Identify which cell holds the provided text, then report its [x, y] central coordinate. 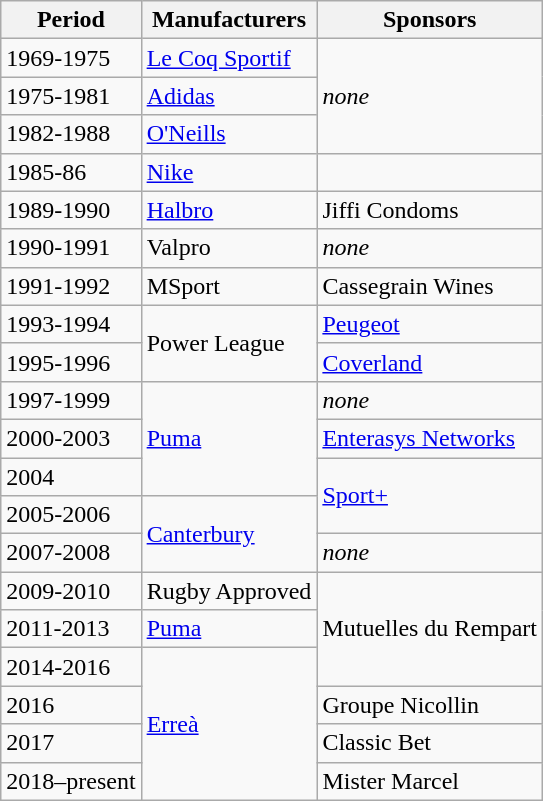
Sponsors [430, 20]
Classic Bet [430, 743]
Period [71, 20]
2007-2008 [71, 553]
1997-1999 [71, 400]
MSport [229, 286]
Rugby Approved [229, 591]
2011-2013 [71, 629]
2009-2010 [71, 591]
1975-1981 [71, 96]
2016 [71, 705]
1969-1975 [71, 58]
1995-1996 [71, 362]
1982-1988 [71, 134]
O'Neills [229, 134]
1990-1991 [71, 248]
Mister Marcel [430, 781]
Adidas [229, 96]
Sport+ [430, 496]
Manufacturers [229, 20]
2004 [71, 477]
Le Coq Sportif [229, 58]
2000-2003 [71, 438]
Valpro [229, 248]
1985-86 [71, 172]
Jiffi Condoms [430, 210]
1989-1990 [71, 210]
1993-1994 [71, 324]
Erreà [229, 724]
2005-2006 [71, 515]
Power League [229, 343]
Coverland [430, 362]
Peugeot [430, 324]
Enterasys Networks [430, 438]
Canterbury [229, 534]
Nike [229, 172]
Groupe Nicollin [430, 705]
Cassegrain Wines [430, 286]
Halbro [229, 210]
2018–present [71, 781]
Mutuelles du Rempart [430, 629]
2014-2016 [71, 667]
2017 [71, 743]
1991-1992 [71, 286]
